Pinpoint the cell where the given text exists, returning its (x, y) midpoint coordinate. 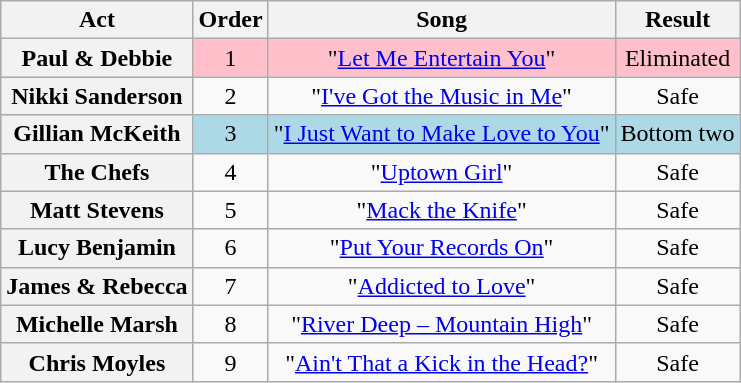
Bottom two (678, 134)
4 (230, 172)
Michelle Marsh (97, 324)
Matt Stevens (97, 210)
5 (230, 210)
"Addicted to Love" (442, 286)
"Let Me Entertain You" (442, 58)
Order (230, 20)
"Put Your Records On" (442, 248)
2 (230, 96)
James & Rebecca (97, 286)
Eliminated (678, 58)
Paul & Debbie (97, 58)
"I Just Want to Make Love to You" (442, 134)
Song (442, 20)
Chris Moyles (97, 362)
9 (230, 362)
"Mack the Knife" (442, 210)
6 (230, 248)
Act (97, 20)
Result (678, 20)
1 (230, 58)
Lucy Benjamin (97, 248)
"Ain't That a Kick in the Head?" (442, 362)
3 (230, 134)
7 (230, 286)
"Uptown Girl" (442, 172)
Nikki Sanderson (97, 96)
Gillian McKeith (97, 134)
8 (230, 324)
"I've Got the Music in Me" (442, 96)
The Chefs (97, 172)
"River Deep – Mountain High" (442, 324)
